Scan for the cell matching the given text and deliver its [X, Y] coordinate at center. 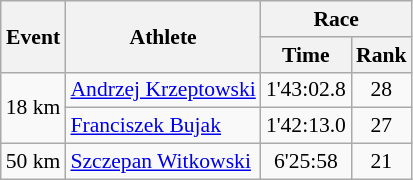
Szczepan Witkowski [162, 162]
21 [382, 162]
Andrzej Krzeptowski [162, 90]
1'42:13.0 [306, 126]
1'43:02.8 [306, 90]
Race [336, 19]
Athlete [162, 36]
28 [382, 90]
Time [306, 55]
Event [34, 36]
Rank [382, 55]
50 km [34, 162]
18 km [34, 108]
6'25:58 [306, 162]
Franciszek Bujak [162, 126]
27 [382, 126]
